Locate the cell with the specified text and output its (X, Y) center coordinate. 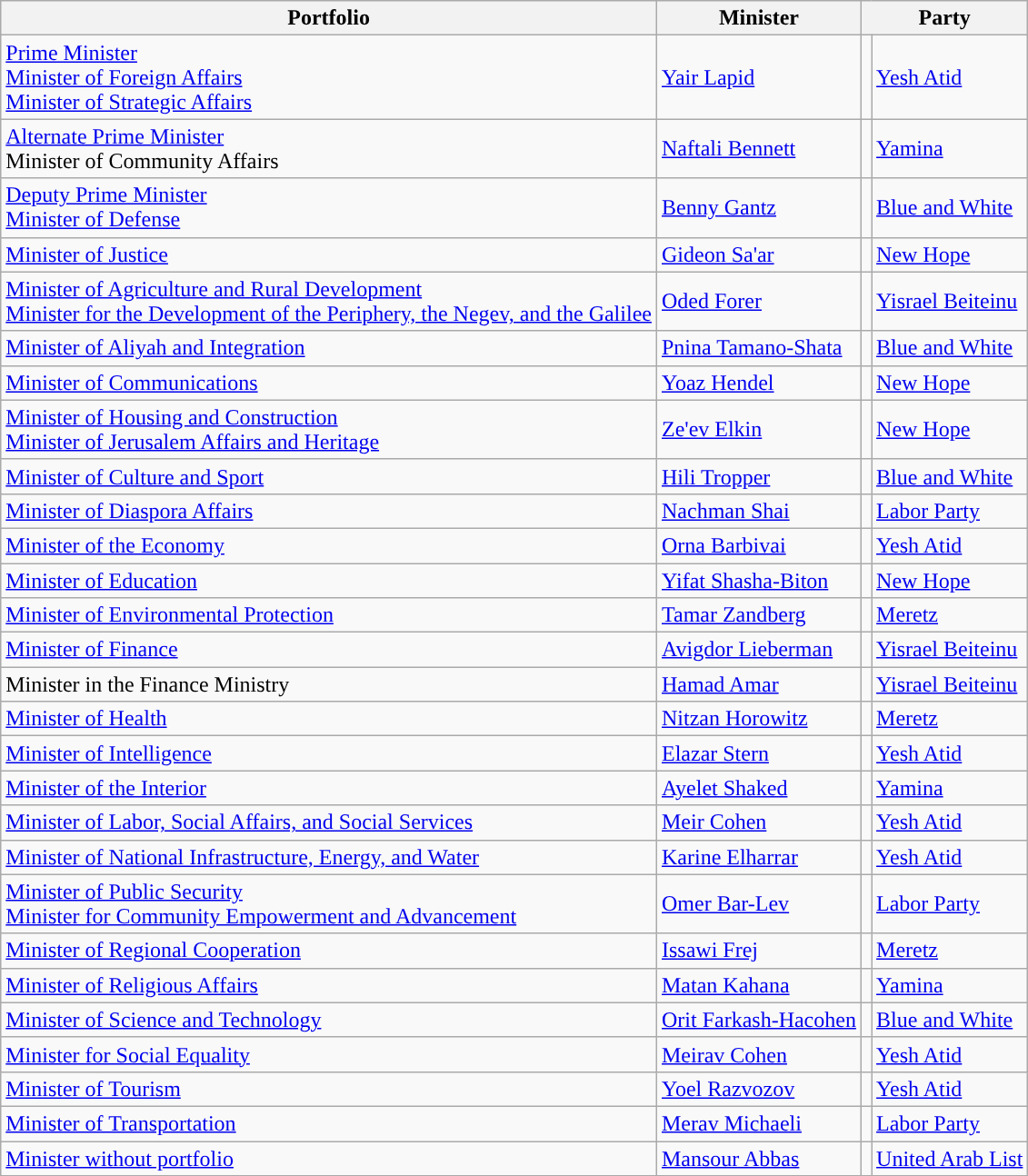
Minister of Health (329, 719)
Hili Tropper (758, 476)
Minister of Justice (329, 254)
Merav Michaeli (758, 1123)
Minister of Agriculture and Rural DevelopmentMinister for the Development of the Periphery, the Negev, and the Galilee (329, 302)
Mansour Abbas (758, 1159)
Omer Bar-Lev (758, 903)
Minister of Labor, Social Affairs, and Social Services (329, 822)
Matan Kahana (758, 985)
Minister of Communications (329, 383)
Minister for Social Equality (329, 1054)
Minister (758, 18)
Yoaz Hendel (758, 383)
Orna Barbivai (758, 545)
Karine Elharrar (758, 857)
Minister of Aliyah and Integration (329, 348)
Pnina Tamano-Shata (758, 348)
Tamar Zandberg (758, 615)
Meirav Cohen (758, 1054)
Deputy Prime MinisterMinister of Defense (329, 207)
Gideon Sa'ar (758, 254)
Ze'ev Elkin (758, 429)
Minister of Diaspora Affairs (329, 511)
Yifat Shasha-Biton (758, 581)
Naftali Bennett (758, 149)
Minister of Regional Cooperation (329, 951)
Portfolio (329, 18)
Minister of the Economy (329, 545)
Minister of Intelligence (329, 753)
Minister of Environmental Protection (329, 615)
Elazar Stern (758, 753)
Alternate Prime MinisterMinister of Community Affairs (329, 149)
Hamad Amar (758, 684)
Yair Lapid (758, 77)
Orit Farkash-Hacohen (758, 1020)
Issawi Frej (758, 951)
Minister without portfolio (329, 1159)
United Arab List (950, 1159)
Minister of Housing and ConstructionMinister of Jerusalem Affairs and Heritage (329, 429)
Prime MinisterMinister of Foreign AffairsMinister of Strategic Affairs (329, 77)
Minister of Transportation (329, 1123)
Minister of Public SecurityMinister for Community Empowerment and Advancement (329, 903)
Avigdor Lieberman (758, 650)
Meir Cohen (758, 822)
Party (943, 18)
Oded Forer (758, 302)
Benny Gantz (758, 207)
Minister of Education (329, 581)
Minister of Science and Technology (329, 1020)
Nachman Shai (758, 511)
Minister of the Interior (329, 788)
Ayelet Shaked (758, 788)
Minister of Tourism (329, 1089)
Nitzan Horowitz (758, 719)
Minister in the Finance Ministry (329, 684)
Minister of Religious Affairs (329, 985)
Minister of National Infrastructure, Energy, and Water (329, 857)
Minister of Finance (329, 650)
Minister of Culture and Sport (329, 476)
Yoel Razvozov (758, 1089)
